Capture the cell that displays the provided text and extract its [x, y] central coordinate. 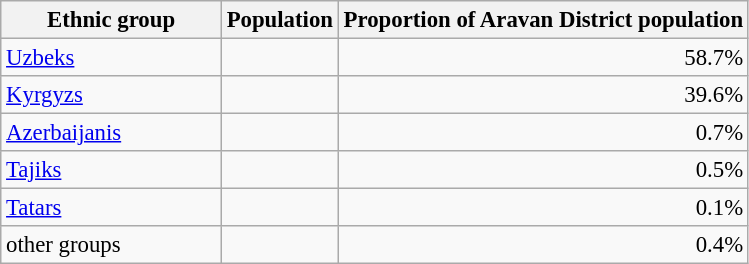
Tatars [112, 208]
39.6% [543, 95]
0.1% [543, 208]
Population [280, 20]
0.5% [543, 170]
Uzbeks [112, 58]
58.7% [543, 58]
Tajiks [112, 170]
0.7% [543, 133]
Kyrgyzs [112, 95]
Proportion of Aravan District population [543, 20]
Ethnic group [112, 20]
other groups [112, 245]
Azerbaijanis [112, 133]
0.4% [543, 245]
